Locate the cell with the specified text and output its (x, y) center coordinate. 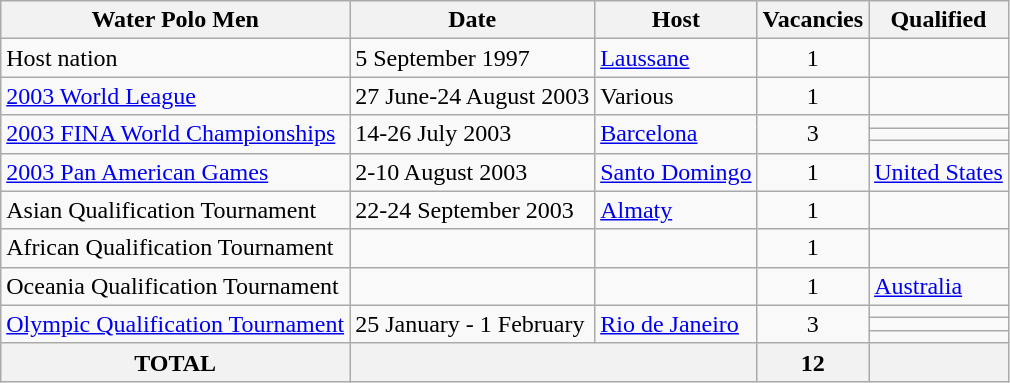
Various (676, 96)
Rio de Janeiro (676, 324)
Santo Domingo (676, 172)
22-24 September 2003 (472, 210)
12 (813, 362)
Almaty (676, 210)
2003 World League (176, 96)
Date (472, 20)
African Qualification Tournament (176, 248)
Host (676, 20)
25 January - 1 February (472, 324)
Vacancies (813, 20)
Host nation (176, 58)
Asian Qualification Tournament (176, 210)
2003 Pan American Games (176, 172)
5 September 1997 (472, 58)
Olympic Qualification Tournament (176, 324)
Qualified (939, 20)
2003 FINA World Championships (176, 134)
United States (939, 172)
Oceania Qualification Tournament (176, 286)
TOTAL (176, 362)
Australia (939, 286)
27 June-24 August 2003 (472, 96)
Barcelona (676, 134)
Water Polo Men (176, 20)
14-26 July 2003 (472, 134)
Laussane (676, 58)
2-10 August 2003 (472, 172)
